Detect which cell encompasses the target text, then output its [x, y] center coordinate. 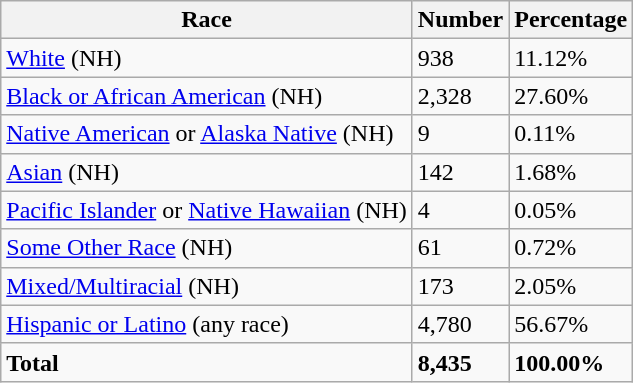
11.12% [571, 58]
4 [460, 210]
0.05% [571, 210]
0.11% [571, 134]
61 [460, 248]
Asian (NH) [207, 172]
4,780 [460, 324]
0.72% [571, 248]
Total [207, 362]
Black or African American (NH) [207, 96]
Race [207, 20]
142 [460, 172]
White (NH) [207, 58]
9 [460, 134]
Hispanic or Latino (any race) [207, 324]
56.67% [571, 324]
2.05% [571, 286]
173 [460, 286]
938 [460, 58]
1.68% [571, 172]
Native American or Alaska Native (NH) [207, 134]
Percentage [571, 20]
8,435 [460, 362]
Pacific Islander or Native Hawaiian (NH) [207, 210]
Mixed/Multiracial (NH) [207, 286]
Some Other Race (NH) [207, 248]
2,328 [460, 96]
27.60% [571, 96]
100.00% [571, 362]
Number [460, 20]
